Identify which cell holds the provided text, then report its (X, Y) central coordinate. 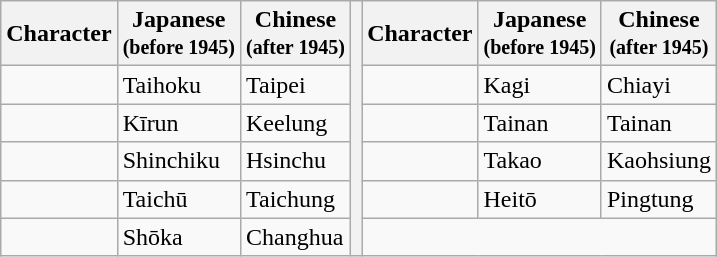
Taichung (295, 199)
Shinchiku (178, 161)
Chiayi (658, 85)
Shōka (178, 237)
Taipei (295, 85)
Pingtung (658, 199)
Takao (540, 161)
Changhua (295, 237)
Taihoku (178, 85)
Taichū (178, 199)
Kaohsiung (658, 161)
Keelung (295, 123)
Kagi (540, 85)
Hsinchu (295, 161)
Kīrun (178, 123)
Heitō (540, 199)
